Pinpoint the cell where the given text exists, returning its (X, Y) midpoint coordinate. 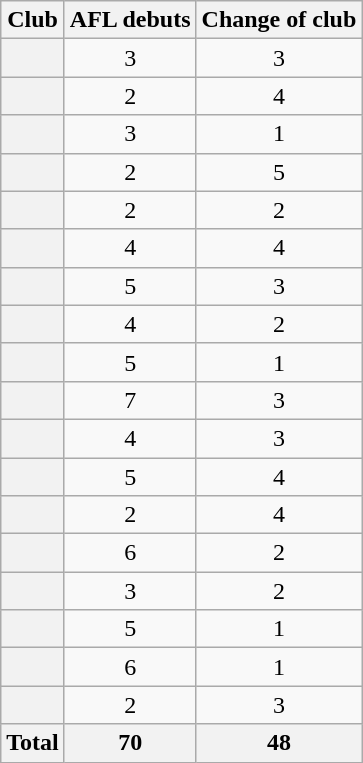
Total (33, 743)
70 (130, 743)
AFL debuts (130, 20)
Club (33, 20)
7 (130, 400)
48 (279, 743)
Change of club (279, 20)
